From the cell containing the given text, extract its center point as [x, y] coordinate. 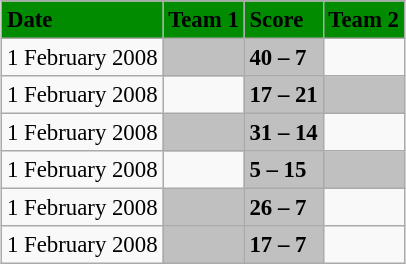
Date [82, 20]
Score [284, 20]
Team 2 [364, 20]
40 – 7 [284, 57]
17 – 21 [284, 95]
31 – 14 [284, 133]
26 – 7 [284, 208]
17 – 7 [284, 245]
Team 1 [204, 20]
5 – 15 [284, 170]
